Detect which cell encompasses the target text, then output its [X, Y] center coordinate. 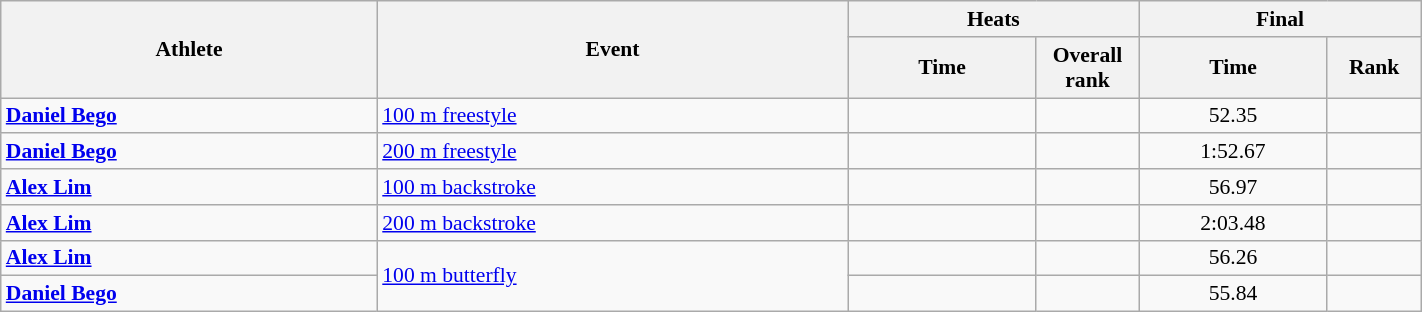
Final [1280, 19]
55.84 [1233, 294]
Overall rank [1088, 68]
200 m backstroke [612, 223]
100 m backstroke [612, 187]
52.35 [1233, 116]
Heats [994, 19]
Athlete [189, 50]
100 m freestyle [612, 116]
56.26 [1233, 258]
100 m butterfly [612, 276]
1:52.67 [1233, 152]
Event [612, 50]
200 m freestyle [612, 152]
2:03.48 [1233, 223]
56.97 [1233, 187]
Rank [1374, 68]
